Return the (x, y) coordinate for the center point of the cell that contains the specified text.  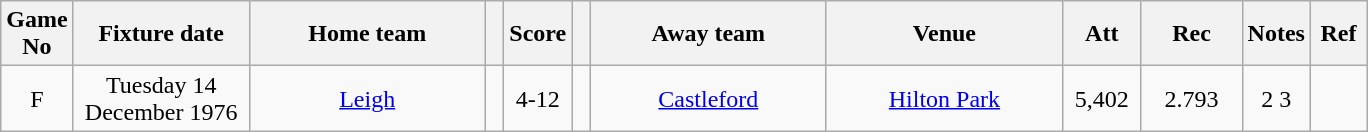
Tuesday 14 December 1976 (161, 98)
Att (1102, 34)
2.793 (1192, 98)
Hilton Park (944, 98)
Venue (944, 34)
Castleford (708, 98)
F (37, 98)
Rec (1192, 34)
2 3 (1276, 98)
Notes (1276, 34)
Home team (367, 34)
Score (538, 34)
Ref (1338, 34)
4-12 (538, 98)
5,402 (1102, 98)
Game No (37, 34)
Away team (708, 34)
Leigh (367, 98)
Fixture date (161, 34)
